For the text-containing cell, return its midpoint in [x, y] coordinate format. 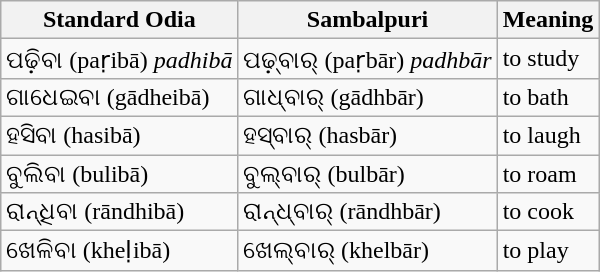
ଖେଲ୍‌ବାର୍ (khelbār) [368, 251]
Sambalpuri [368, 20]
ବୁଲ୍‌ବାର୍ (bulbār) [368, 173]
ଖେଳିବା (kheḷibā) [120, 251]
to cook [548, 212]
ଗାଧ୍‌ବାର୍ (gādhbār) [368, 97]
ରାନ୍ଧିବା (rāndhibā) [120, 212]
ପଢ଼ିବା (paṛibā) padhibā [120, 59]
Standard Odia [120, 20]
to study [548, 59]
ପଢ଼୍‌ବାର୍ (paṛbār) padhbār [368, 59]
ହସ୍‌ବାର୍ (hasbār) [368, 135]
Meaning [548, 20]
to play [548, 251]
to bath [548, 97]
ରାନ୍ଧ୍‌ବାର୍ (rāndhbār) [368, 212]
ଗାଧେଇବା (gādheibā) [120, 97]
ହସିବା (hasibā) [120, 135]
ବୁଲିବା (bulibā) [120, 173]
to laugh [548, 135]
to roam [548, 173]
